Scan for the cell matching the given text and deliver its (x, y) coordinate at center. 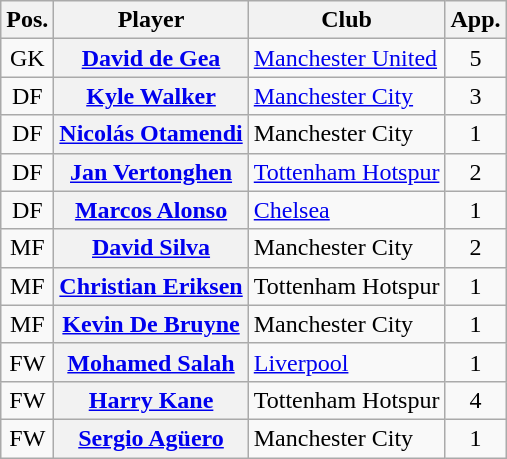
Kyle Walker (151, 96)
GK (28, 58)
Club (346, 20)
Christian Eriksen (151, 286)
David de Gea (151, 58)
Harry Kane (151, 400)
Liverpool (346, 362)
5 (476, 58)
Sergio Agüero (151, 438)
Jan Vertonghen (151, 172)
Kevin De Bruyne (151, 324)
David Silva (151, 248)
Mohamed Salah (151, 362)
Nicolás Otamendi (151, 134)
Player (151, 20)
Manchester United (346, 58)
Chelsea (346, 210)
4 (476, 400)
Marcos Alonso (151, 210)
3 (476, 96)
Pos. (28, 20)
App. (476, 20)
